Capture the cell that displays the provided text and extract its [X, Y] central coordinate. 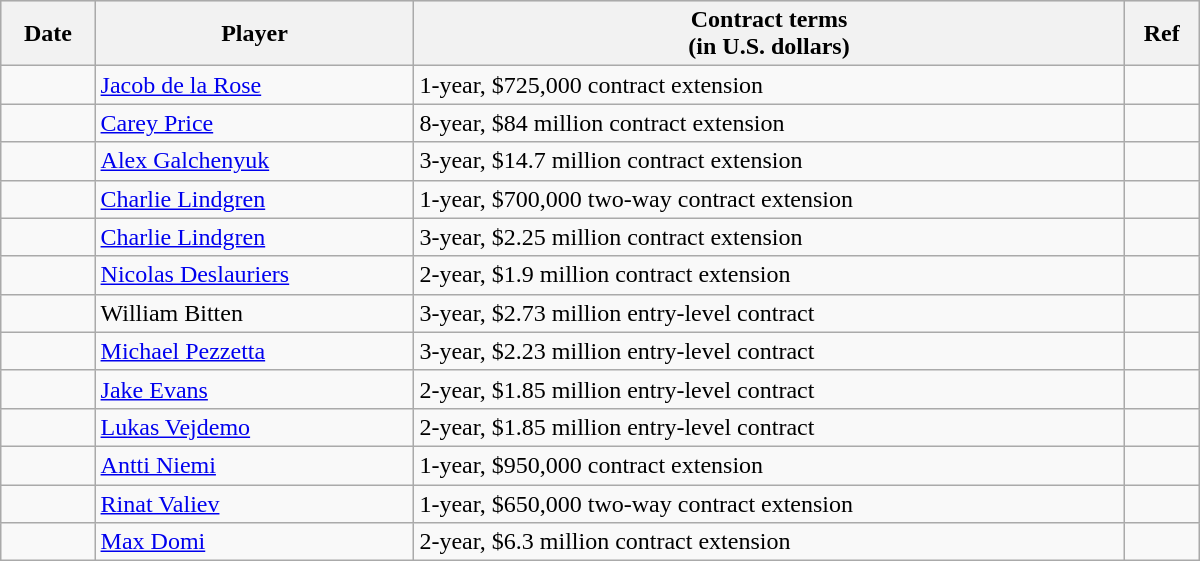
Jacob de la Rose [254, 85]
2-year, $6.3 million contract extension [769, 542]
Date [48, 34]
Rinat Valiev [254, 503]
3-year, $2.73 million entry-level contract [769, 313]
Jake Evans [254, 389]
Antti Niemi [254, 465]
1-year, $950,000 contract extension [769, 465]
1-year, $700,000 two-way contract extension [769, 199]
2-year, $1.9 million contract extension [769, 275]
3-year, $2.23 million entry-level contract [769, 351]
1-year, $725,000 contract extension [769, 85]
Nicolas Deslauriers [254, 275]
Contract terms(in U.S. dollars) [769, 34]
Lukas Vejdemo [254, 427]
Carey Price [254, 123]
8-year, $84 million contract extension [769, 123]
Michael Pezzetta [254, 351]
Alex Galchenyuk [254, 161]
3-year, $14.7 million contract extension [769, 161]
3-year, $2.25 million contract extension [769, 237]
William Bitten [254, 313]
Player [254, 34]
1-year, $650,000 two-way contract extension [769, 503]
Max Domi [254, 542]
Ref [1162, 34]
